Search for the cell housing the specified text and yield its [X, Y] center coordinate. 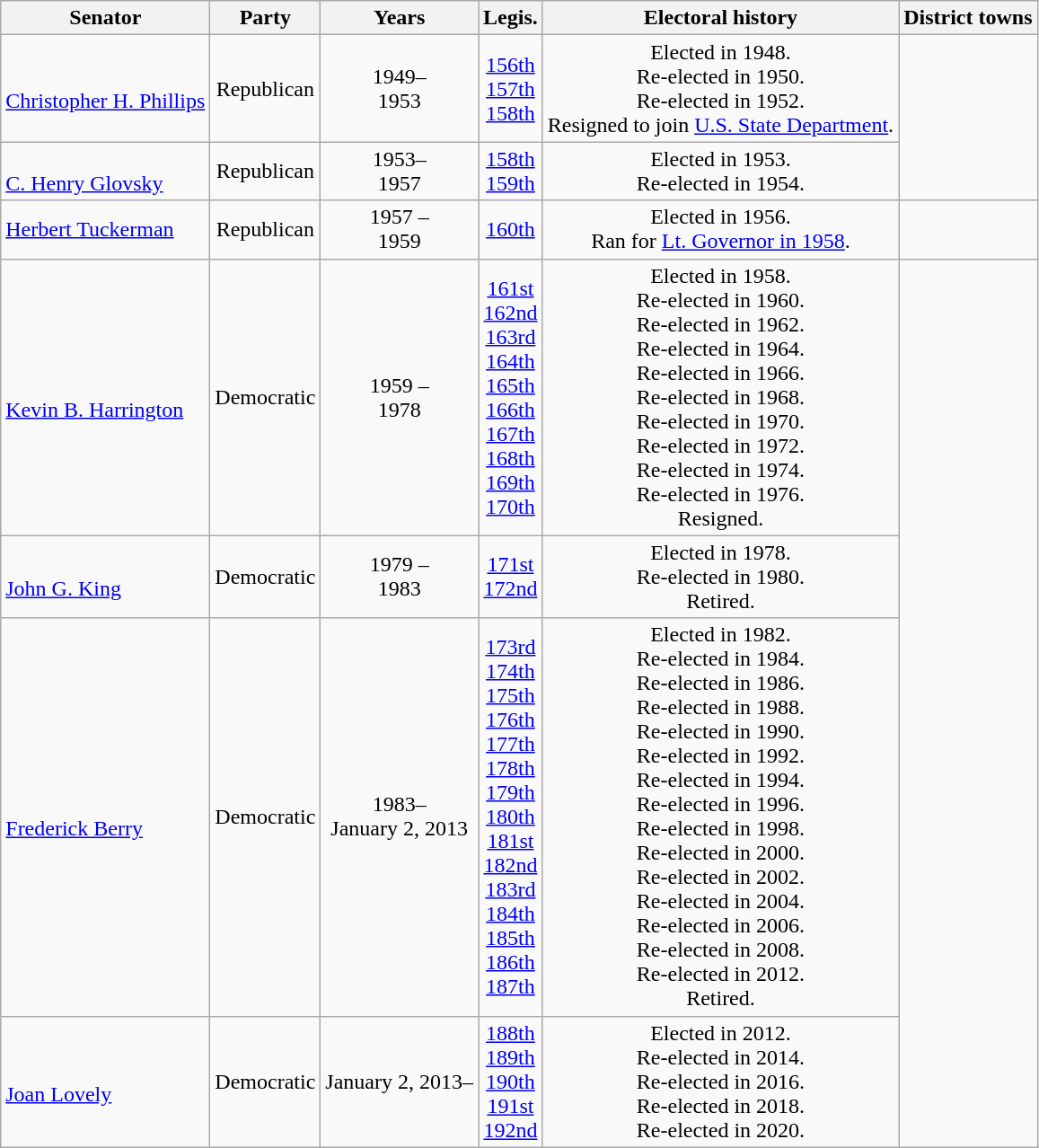
John G. King [106, 577]
January 2, 2013– [400, 1082]
Elected in 1956.Ran for Lt. Governor in 1958. [720, 230]
Senator [106, 18]
1959 –1978 [400, 397]
Christopher H. Phillips [106, 88]
160th [511, 230]
1949–1953 [400, 88]
1983–January 2, 2013 [400, 817]
158th159th [511, 171]
Joan Lovely [106, 1082]
Years [400, 18]
188th189th190th191st192nd [511, 1082]
Legis. [511, 18]
Electoral history [720, 18]
1979 –1983 [400, 577]
156th157th158th [511, 88]
Kevin B. Harrington [106, 397]
1957 –1959 [400, 230]
Party [266, 18]
Elected in 2012.Re-elected in 2014.Re-elected in 2016.Re-elected in 2018.Re-elected in 2020. [720, 1082]
171st172nd [511, 577]
Elected in 1978.Re-elected in 1980.Retired. [720, 577]
Frederick Berry [106, 817]
Elected in 1948.Re-elected in 1950.Re-elected in 1952.Resigned to join U.S. State Department. [720, 88]
173rd174th175th176th177th178th179th180th181st182nd183rd184th185th186th187th [511, 817]
Herbert Tuckerman [106, 230]
Elected in 1953.Re-elected in 1954. [720, 171]
C. Henry Glovsky [106, 171]
1953–1957 [400, 171]
161st162nd163rd164th165th166th167th168th169th170th [511, 397]
District towns [968, 18]
